Pinpoint the cell where the given text exists, returning its (X, Y) midpoint coordinate. 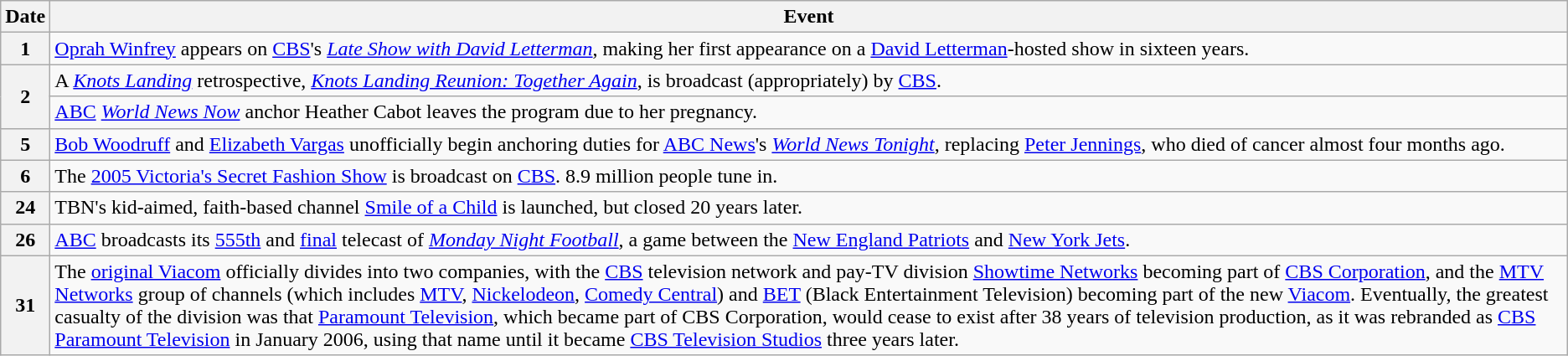
31 (25, 305)
ABC World News Now anchor Heather Cabot leaves the program due to her pregnancy. (809, 112)
1 (25, 49)
Event (809, 17)
TBN's kid-aimed, faith-based channel Smile of a Child is launched, but closed 20 years later. (809, 208)
Date (25, 17)
ABC broadcasts its 555th and final telecast of Monday Night Football, a game between the New England Patriots and New York Jets. (809, 240)
24 (25, 208)
The 2005 Victoria's Secret Fashion Show is broadcast on CBS. 8.9 million people tune in. (809, 176)
6 (25, 176)
2 (25, 96)
A Knots Landing retrospective, Knots Landing Reunion: Together Again, is broadcast (appropriately) by CBS. (809, 80)
Oprah Winfrey appears on CBS's Late Show with David Letterman, making her first appearance on a David Letterman-hosted show in sixteen years. (809, 49)
5 (25, 144)
26 (25, 240)
